Pinpoint the cell where the given text exists, returning its (x, y) midpoint coordinate. 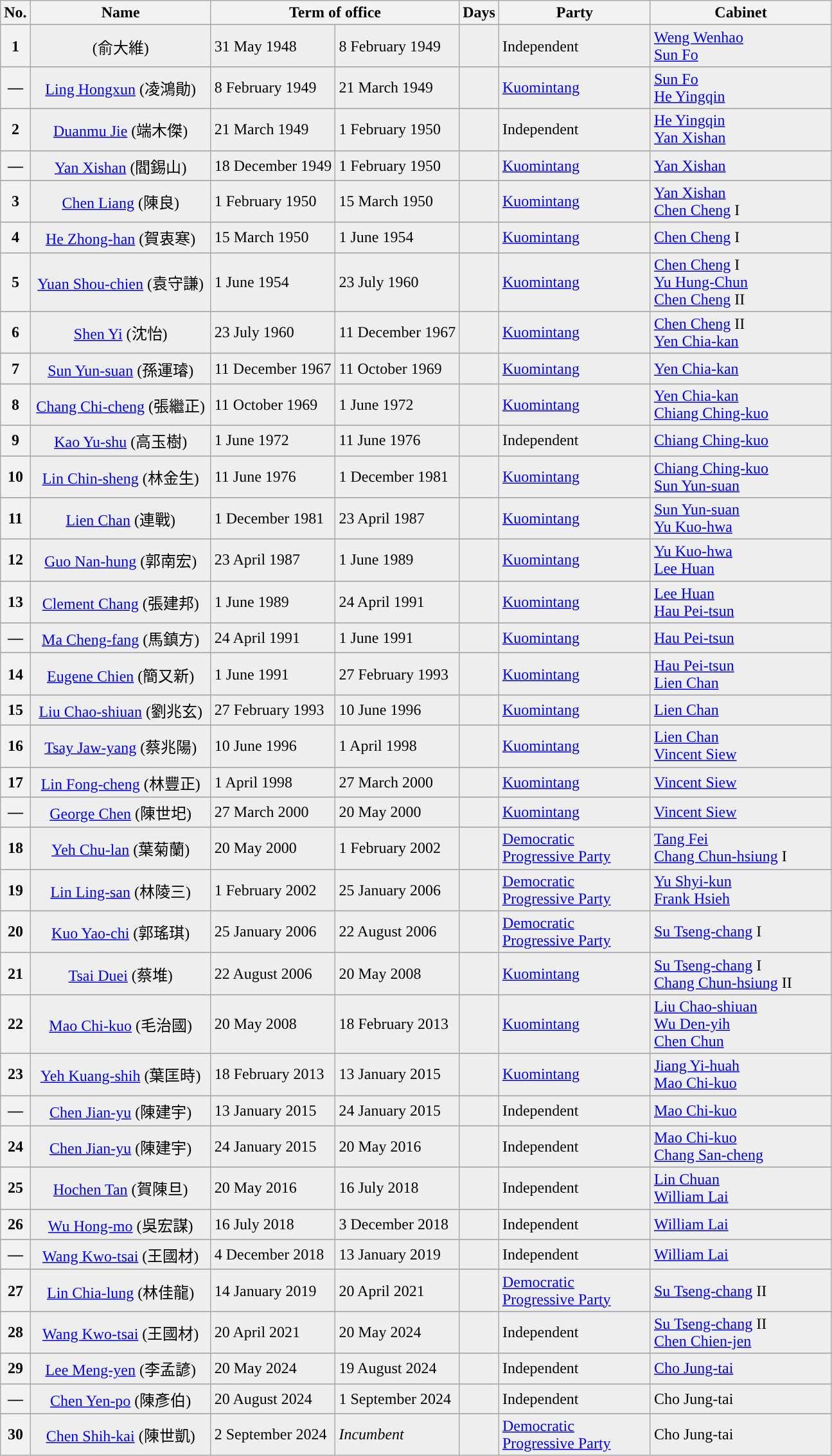
Liu Chao-shiuan (劉兆玄) (121, 710)
Name (121, 13)
No. (15, 13)
Yeh Kuang-shih (葉匡時) (121, 1074)
14 January 2019 (273, 1291)
Clement Chang (張建邦) (121, 602)
1 September 2024 (397, 1399)
12 (15, 560)
Su Tseng-chang IIChen Chien-jen (740, 1332)
27 (15, 1291)
Jiang Yi-huahMao Chi-kuo (740, 1074)
3 December 2018 (397, 1224)
15 (15, 710)
Duanmu Jie (端木傑) (121, 130)
Lien ChanVincent Siew (740, 746)
Eugene Chien (簡又新) (121, 674)
Yan Xishan (閻錫山) (121, 166)
Shen Yi (沈怡) (121, 333)
Lee Meng-yen (李孟諺) (121, 1368)
Chen Shih-kai (陳世凱) (121, 1435)
Mao Chi-kuoChang San-cheng (740, 1147)
1 (15, 46)
8 (15, 405)
Guo Nan-hung (郭南宏) (121, 560)
13 (15, 602)
Mao Chi-kuo (740, 1111)
Yen Chia-kanChiang Ching-kuo (740, 405)
Weng WenhaoSun Fo (740, 46)
Kao Yu-shu (高玉樹) (121, 441)
Su Tseng-chang IChang Chun-hsiung II (740, 974)
Term of office (335, 13)
Lien Chan (740, 710)
24 (15, 1147)
18 (15, 848)
6 (15, 333)
3 (15, 202)
Chiang Ching-kuoSun Yun-suan (740, 477)
He Zhong-han (賀衷寒) (121, 238)
Lin Chia-lung (林佳龍) (121, 1291)
13 January 2019 (397, 1255)
George Chen (陳世圯) (121, 812)
Lee HuanHau Pei-tsun (740, 602)
Sun Yun-suanYu Kuo-hwa (740, 519)
18 December 1949 (273, 166)
Yan XishanChen Cheng I (740, 202)
31 May 1948 (273, 46)
Yuan Shou-chien (袁守謙) (121, 282)
(俞大維) (121, 46)
Chen Cheng IYu Hung-ChunChen Cheng II (740, 282)
30 (15, 1435)
14 (15, 674)
19 August 2024 (397, 1368)
Kuo Yao-chi (郭瑤琪) (121, 931)
Wu Hong-mo (吳宏謀) (121, 1224)
Liu Chao-shiuanWu Den-yihChen Chun (740, 1024)
17 (15, 782)
28 (15, 1332)
7 (15, 369)
Tsai Duei (蔡堆) (121, 974)
2 September 2024 (273, 1435)
4 December 2018 (273, 1255)
4 (15, 238)
9 (15, 441)
Lin Chin-sheng (林金生) (121, 477)
He YingqinYan Xishan (740, 130)
Sun Yun-suan (孫運璿) (121, 369)
Chen Liang (陳良) (121, 202)
22 (15, 1024)
Ling Hongxun (凌鴻勛) (121, 87)
20 August 2024 (273, 1399)
10 (15, 477)
Days (479, 13)
11 (15, 519)
Chen Cheng IIYen Chia-kan (740, 333)
Hau Pei-tsunLien Chan (740, 674)
Yu Shyi-kunFrank Hsieh (740, 890)
Yeh Chu-lan (葉菊蘭) (121, 848)
Lin Ling-san (林陵三) (121, 890)
25 (15, 1188)
Tang FeiChang Chun-hsiung I (740, 848)
Cabinet (740, 13)
Yen Chia-kan (740, 369)
19 (15, 890)
Tsay Jaw-yang (蔡兆陽) (121, 746)
Chang Chi-cheng (張繼正) (121, 405)
Ma Cheng-fang (馬鎮方) (121, 638)
Chen Yen-po (陳彥伯) (121, 1399)
Chen Cheng I (740, 238)
Lin Fong-cheng (林豐正) (121, 782)
26 (15, 1224)
2 (15, 130)
Chiang Ching-kuo (740, 441)
Yan Xishan (740, 166)
Su Tseng-chang II (740, 1291)
Su Tseng-chang I (740, 931)
29 (15, 1368)
21 (15, 974)
Sun FoHe Yingqin (740, 87)
Lin ChuanWilliam Lai (740, 1188)
Party (574, 13)
23 (15, 1074)
Yu Kuo-hwaLee Huan (740, 560)
Hau Pei-tsun (740, 638)
16 (15, 746)
Mao Chi-kuo (毛治國) (121, 1024)
Lien Chan (連戰) (121, 519)
5 (15, 282)
20 (15, 931)
Incumbent (397, 1435)
Hochen Tan (賀陳旦) (121, 1188)
